Extract the [X, Y] coordinate from the center of the cell holding the provided text.  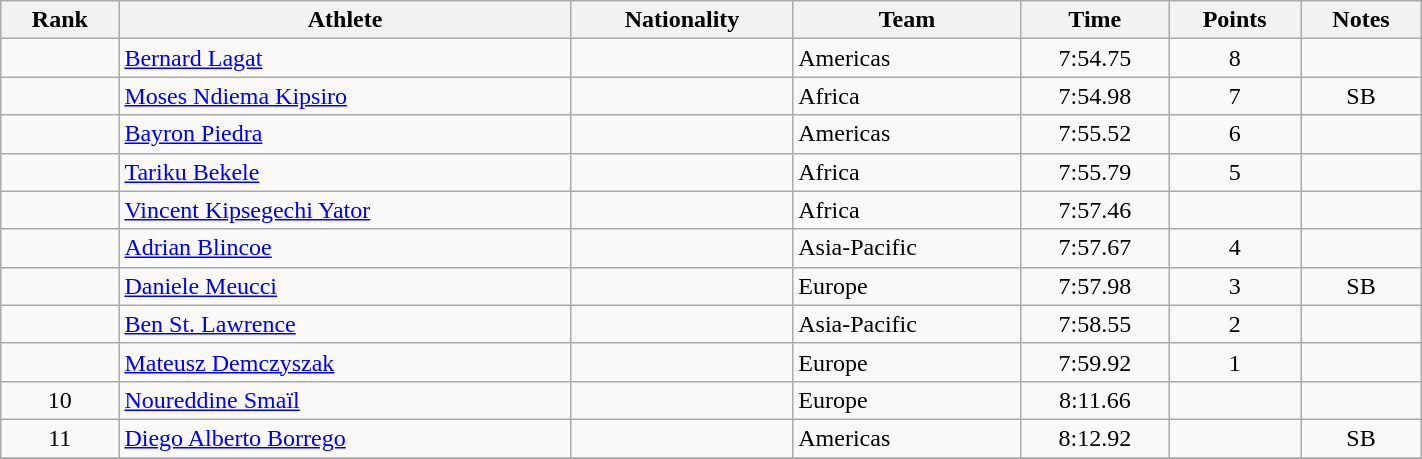
7:55.79 [1094, 172]
Points [1235, 20]
Bernard Lagat [345, 58]
11 [60, 438]
7:57.67 [1094, 248]
Diego Alberto Borrego [345, 438]
Tariku Bekele [345, 172]
7:57.46 [1094, 210]
3 [1235, 286]
7:54.75 [1094, 58]
Daniele Meucci [345, 286]
Notes [1362, 20]
Time [1094, 20]
7 [1235, 96]
7:59.92 [1094, 362]
Adrian Blincoe [345, 248]
Moses Ndiema Kipsiro [345, 96]
6 [1235, 134]
4 [1235, 248]
8:11.66 [1094, 400]
8 [1235, 58]
Nationality [682, 20]
Ben St. Lawrence [345, 324]
Bayron Piedra [345, 134]
Mateusz Demczyszak [345, 362]
Athlete [345, 20]
Rank [60, 20]
Vincent Kipsegechi Yator [345, 210]
5 [1235, 172]
7:54.98 [1094, 96]
7:57.98 [1094, 286]
1 [1235, 362]
8:12.92 [1094, 438]
7:58.55 [1094, 324]
Noureddine Smaïl [345, 400]
2 [1235, 324]
Team [907, 20]
10 [60, 400]
7:55.52 [1094, 134]
